From the cell containing the given text, extract its center point as [X, Y] coordinate. 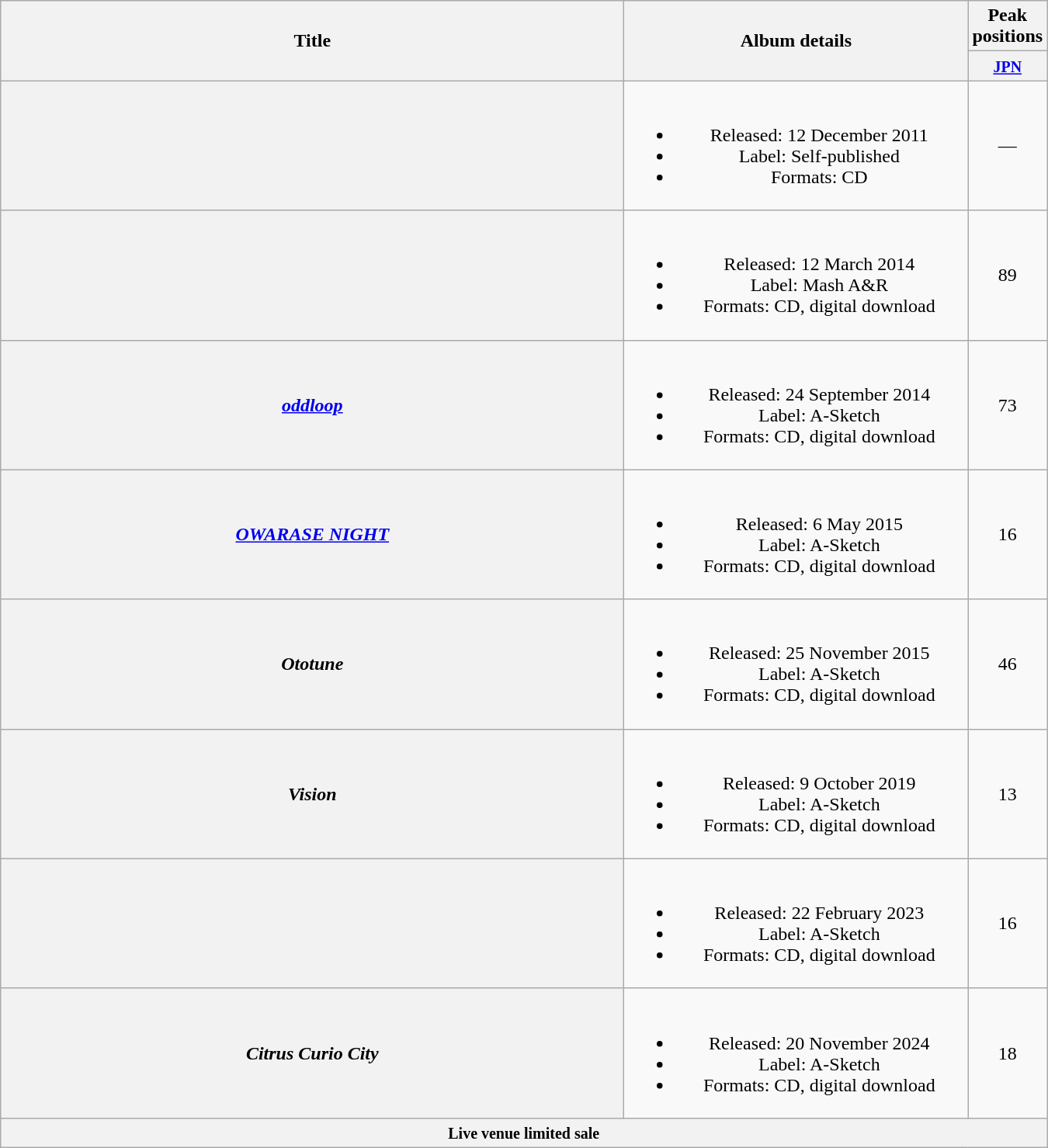
Title [312, 40]
Ototune [312, 664]
73 [1008, 405]
oddloop [312, 405]
Released: 22 February 2023 Label: A-SketchFormats: CD, digital download [796, 924]
Released: 25 November 2015 Label: A-SketchFormats: CD, digital download [796, 664]
46 [1008, 664]
18 [1008, 1053]
13 [1008, 793]
Released: 12 December 2011 Label: Self-publishedFormats: CD [796, 146]
Vision [312, 793]
Released: 12 March 2014 Label: Mash A&RFormats: CD, digital download [796, 275]
89 [1008, 275]
Released: 20 November 2024 Label: A-SketchFormats: CD, digital download [796, 1053]
OWARASE NIGHT [312, 534]
Released: 6 May 2015 Label: A-SketchFormats: CD, digital download [796, 534]
Released: 9 October 2019 Label: A-SketchFormats: CD, digital download [796, 793]
Peak positions [1008, 26]
Citrus Curio City [312, 1053]
JPN [1008, 66]
— [1008, 146]
Live venue limited sale [524, 1132]
Album details [796, 40]
Released: 24 September 2014 Label: A-SketchFormats: CD, digital download [796, 405]
